Detect which cell encompasses the target text, then output its [x, y] center coordinate. 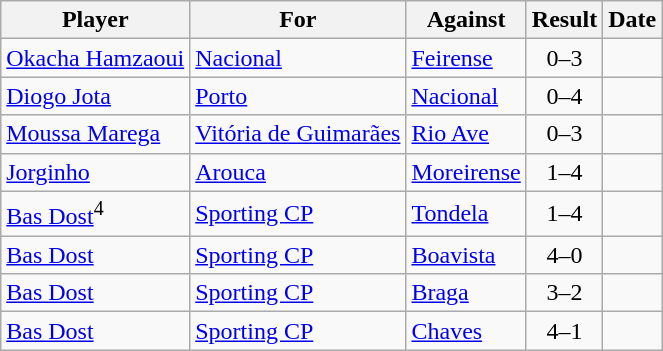
0–4 [564, 96]
Feirense [466, 58]
Okacha Hamzaoui [96, 58]
Moreirense [466, 172]
Diogo Jota [96, 96]
Tondela [466, 214]
Player [96, 20]
Date [632, 20]
Braga [466, 293]
Arouca [298, 172]
4–1 [564, 331]
3–2 [564, 293]
Jorginho [96, 172]
Result [564, 20]
Moussa Marega [96, 134]
Porto [298, 96]
Boavista [466, 255]
Chaves [466, 331]
For [298, 20]
Rio Ave [466, 134]
Vitória de Guimarães [298, 134]
Bas Dost4 [96, 214]
Against [466, 20]
4–0 [564, 255]
